Output the (X, Y) coordinate of the center of the cell containing the given text.  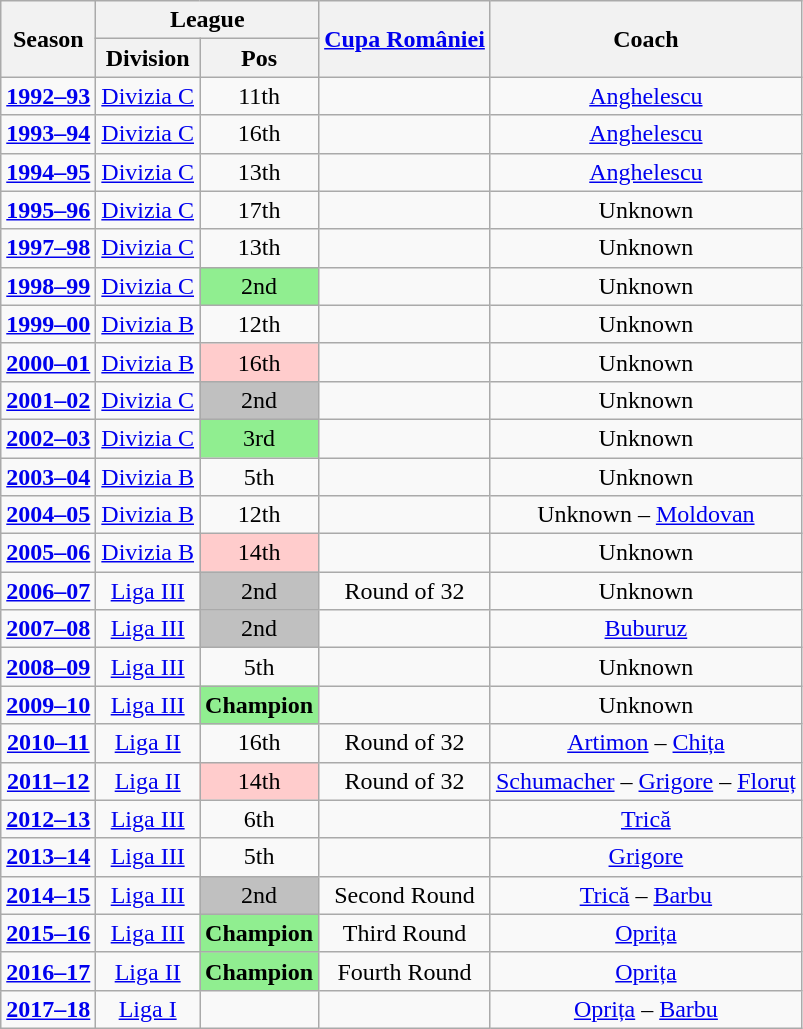
1993–94 (48, 134)
2016–17 (48, 971)
17th (260, 210)
1999–00 (48, 324)
6th (260, 819)
3rd (260, 438)
2012–13 (48, 819)
2007–08 (48, 629)
Division (148, 58)
1997–98 (48, 248)
2001–02 (48, 400)
Unknown – Moldovan (646, 515)
2013–14 (48, 857)
2011–12 (48, 781)
2009–10 (48, 705)
Cupa României (405, 39)
Trică – Barbu (646, 895)
League (208, 20)
Buburuz (646, 629)
2004–05 (48, 515)
2017–18 (48, 1009)
Second Round (405, 895)
Grigore (646, 857)
Fourth Round (405, 971)
Third Round (405, 933)
2000–01 (48, 362)
Season (48, 39)
Schumacher – Grigore – Floruț (646, 781)
Liga I (148, 1009)
2015–16 (48, 933)
2014–15 (48, 895)
1995–96 (48, 210)
2002–03 (48, 438)
Artimon – Chița (646, 743)
2008–09 (48, 667)
2006–07 (48, 591)
Trică (646, 819)
1992–93 (48, 96)
2010–11 (48, 743)
2003–04 (48, 477)
Oprița – Barbu (646, 1009)
2005–06 (48, 553)
1994–95 (48, 172)
11th (260, 96)
Coach (646, 39)
Pos (260, 58)
1998–99 (48, 286)
